Identify which cell holds the provided text, then report its [X, Y] central coordinate. 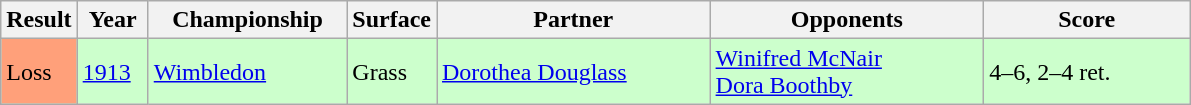
Grass [392, 72]
Surface [392, 20]
Partner [573, 20]
Winifred McNair Dora Boothby [847, 72]
1913 [112, 72]
Result [39, 20]
Loss [39, 72]
Dorothea Douglass [573, 72]
Year [112, 20]
Wimbledon [248, 72]
4–6, 2–4 ret. [1087, 72]
Opponents [847, 20]
Score [1087, 20]
Championship [248, 20]
